Identify which cell holds the provided text, then report its [X, Y] central coordinate. 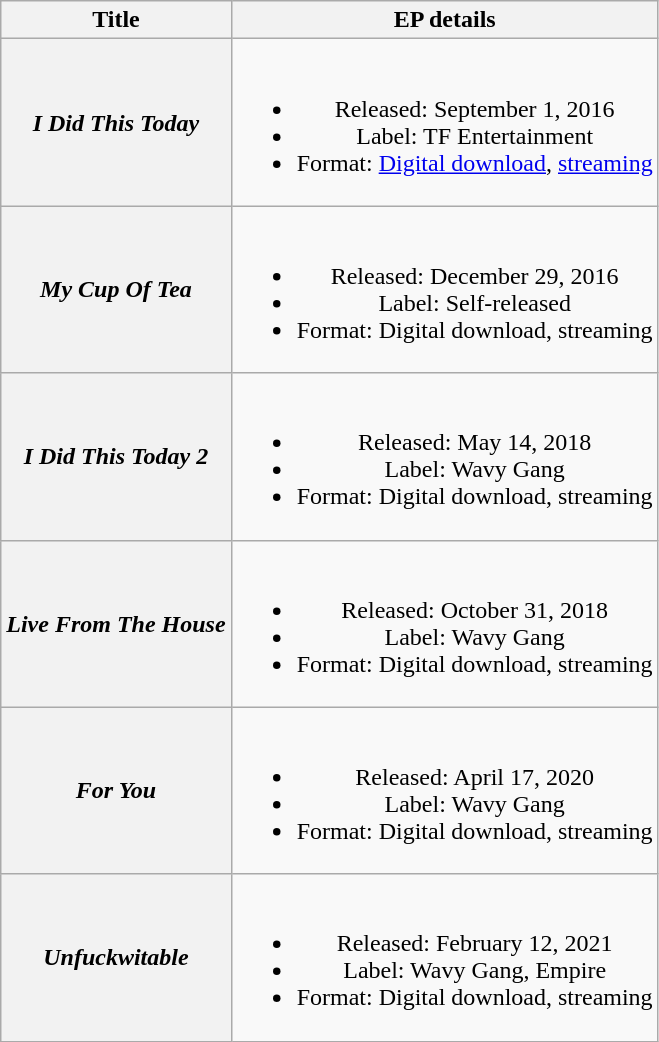
Released: May 14, 2018Label: Wavy GangFormat: Digital download, streaming [444, 456]
Released: December 29, 2016Label: Self-releasedFormat: Digital download, streaming [444, 290]
Title [116, 20]
Released: February 12, 2021Label: Wavy Gang, EmpireFormat: Digital download, streaming [444, 958]
Live From The House [116, 624]
EP details [444, 20]
Released: October 31, 2018Label: Wavy GangFormat: Digital download, streaming [444, 624]
Released: September 1, 2016Label: TF EntertainmentFormat: Digital download, streaming [444, 122]
Released: April 17, 2020Label: Wavy GangFormat: Digital download, streaming [444, 790]
My Cup Of Tea [116, 290]
I Did This Today 2 [116, 456]
For You [116, 790]
Unfuckwitable [116, 958]
I Did This Today [116, 122]
